Identify which cell holds the provided text, then report its (x, y) central coordinate. 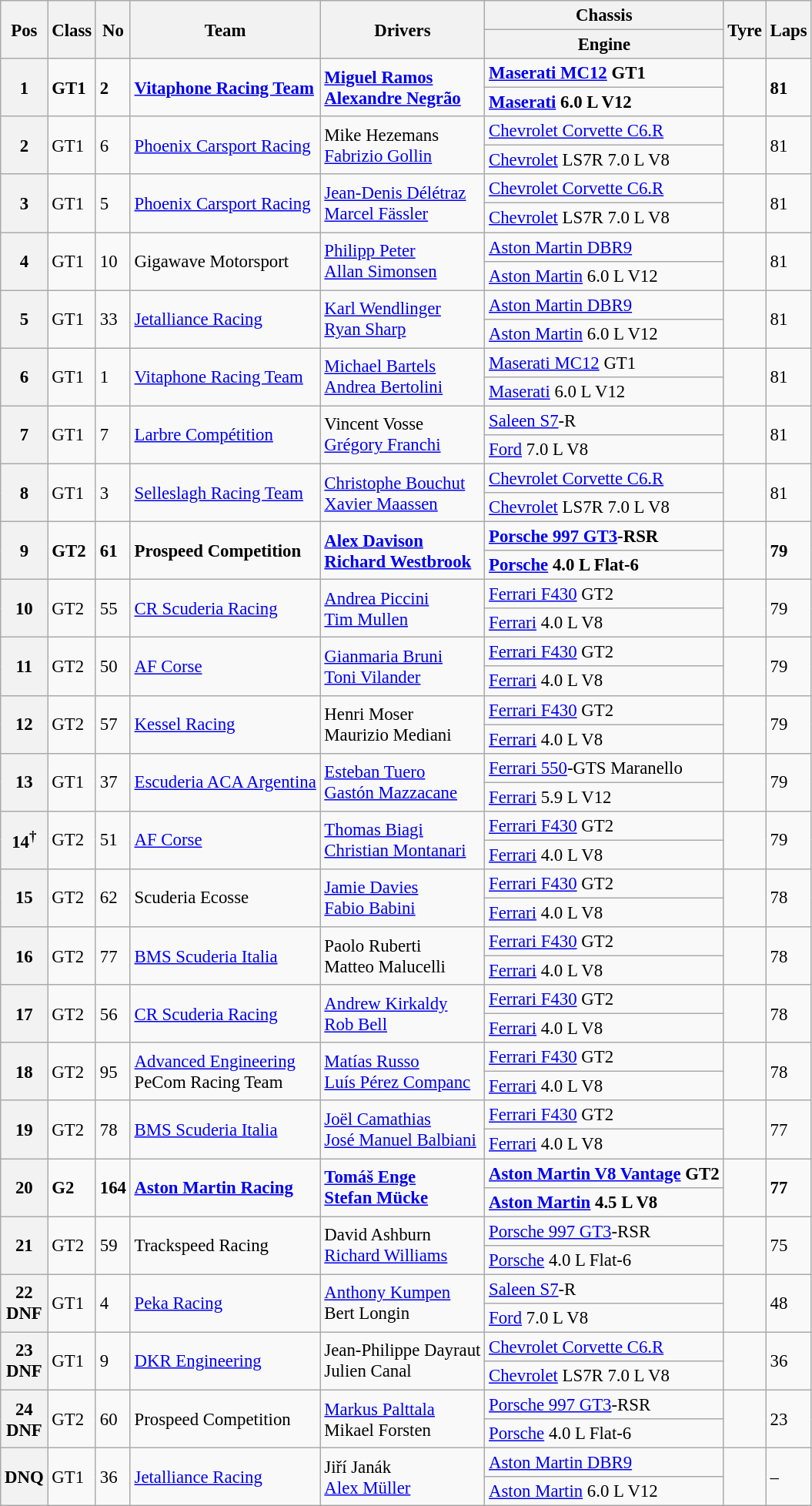
23DNF (25, 1361)
Vincent Vosse Grégory Franchi (403, 434)
60 (112, 1418)
Ferrari 5.9 L V12 (604, 797)
Markus Palttala Mikael Forsten (403, 1418)
Aston Martin Racing (225, 1187)
14† (25, 841)
37 (112, 782)
No (112, 29)
95 (112, 1072)
Christophe Bouchut Xavier Maassen (403, 493)
55 (112, 608)
– (788, 1477)
56 (112, 1013)
Gianmaria Bruni Toni Vilander (403, 667)
Esteban Tuero Gastón Mazzacane (403, 782)
Larbre Compétition (225, 434)
Team (225, 29)
Andrew Kirkaldy Rob Bell (403, 1013)
11 (25, 667)
Mike Hezemans Fabrizio Gollin (403, 145)
DKR Engineering (225, 1361)
51 (112, 841)
50 (112, 667)
Aston Martin V8 Vantage GT2 (604, 1173)
15 (25, 898)
75 (788, 1246)
DNQ (25, 1477)
Escuderia ACA Argentina (225, 782)
16 (25, 956)
62 (112, 898)
Laps (788, 29)
Pos (25, 29)
Advanced Engineering PeCom Racing Team (225, 1072)
24DNF (25, 1418)
Drivers (403, 29)
59 (112, 1246)
23 (788, 1418)
Matías Russo Luís Pérez Companc (403, 1072)
17 (25, 1013)
Thomas Biagi Christian Montanari (403, 841)
Michael Bartels Andrea Bertolini (403, 377)
21 (25, 1246)
Class (72, 29)
Jean-Denis Délétraz Marcel Fässler (403, 203)
164 (112, 1187)
57 (112, 724)
Engine (604, 45)
Ferrari 550-GTS Maranello (604, 768)
Philipp Peter Allan Simonsen (403, 262)
Aston Martin 4.5 L V8 (604, 1202)
Anthony Kumpen Bert Longin (403, 1303)
Gigawave Motorsport (225, 262)
Andrea Piccini Tim Mullen (403, 608)
Tomáš Enge Stefan Mücke (403, 1187)
Tyre (745, 29)
33 (112, 319)
Alex Davison Richard Westbrook (403, 551)
Trackspeed Racing (225, 1246)
G2 (72, 1187)
Miguel Ramos Alexandre Negrão (403, 88)
22DNF (25, 1303)
Jean-Philippe Dayraut Julien Canal (403, 1361)
Henri Moser Maurizio Mediani (403, 724)
Chassis (604, 15)
Karl Wendlinger Ryan Sharp (403, 319)
20 (25, 1187)
18 (25, 1072)
Scuderia Ecosse (225, 898)
Jamie Davies Fabio Babini (403, 898)
Kessel Racing (225, 724)
Peka Racing (225, 1303)
David Ashburn Richard Williams (403, 1246)
8 (25, 493)
Selleslagh Racing Team (225, 493)
12 (25, 724)
Joël Camathias José Manuel Balbiani (403, 1130)
61 (112, 551)
19 (25, 1130)
Paolo Ruberti Matteo Malucelli (403, 956)
48 (788, 1303)
13 (25, 782)
Jiří Janák Alex Müller (403, 1477)
